Scan for the cell matching the given text and deliver its (X, Y) coordinate at center. 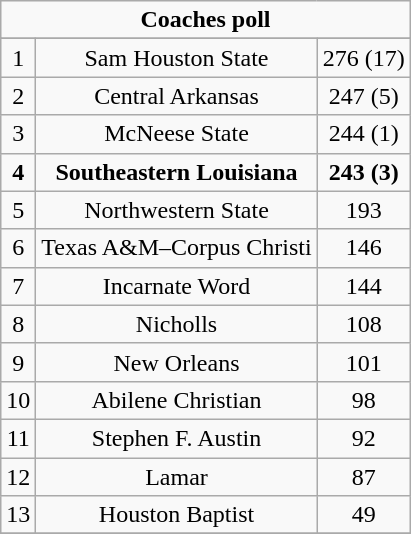
10 (18, 400)
101 (364, 362)
6 (18, 248)
Nicholls (176, 324)
49 (364, 515)
9 (18, 362)
Northwestern State (176, 210)
12 (18, 477)
Stephen F. Austin (176, 438)
Southeastern Louisiana (176, 172)
276 (17) (364, 58)
92 (364, 438)
Sam Houston State (176, 58)
Central Arkansas (176, 96)
244 (1) (364, 134)
13 (18, 515)
1 (18, 58)
McNeese State (176, 134)
Lamar (176, 477)
87 (364, 477)
Incarnate Word (176, 286)
Houston Baptist (176, 515)
New Orleans (176, 362)
243 (3) (364, 172)
11 (18, 438)
146 (364, 248)
247 (5) (364, 96)
144 (364, 286)
8 (18, 324)
7 (18, 286)
Coaches poll (206, 20)
98 (364, 400)
108 (364, 324)
4 (18, 172)
Texas A&M–Corpus Christi (176, 248)
193 (364, 210)
2 (18, 96)
5 (18, 210)
Abilene Christian (176, 400)
3 (18, 134)
